Locate the cell with the specified text and output its (x, y) center coordinate. 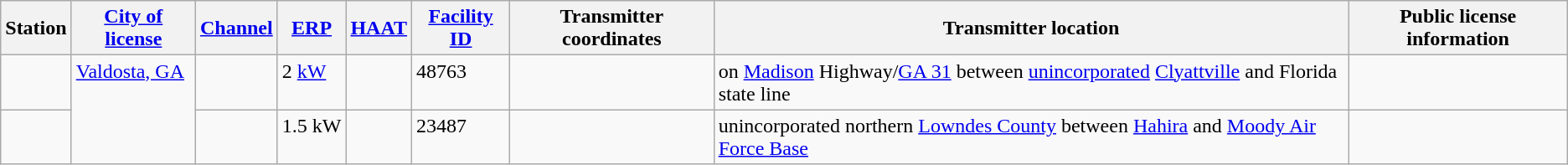
1.5 kW (312, 137)
Transmitter location (1031, 28)
Transmitter coordinates (612, 28)
Public license information (1457, 28)
Channel (236, 28)
unincorporated northern Lowndes County between Hahira and Moody Air Force Base (1031, 137)
HAAT (379, 28)
ERP (312, 28)
23487 (461, 137)
Station (36, 28)
on Madison Highway/GA 31 between unincorporated Clyattville and Florida state line (1031, 82)
48763 (461, 82)
Valdosta, GA (133, 110)
2 kW (312, 82)
Facility ID (461, 28)
City of license (133, 28)
